For the text-containing cell, return its midpoint in [x, y] coordinate format. 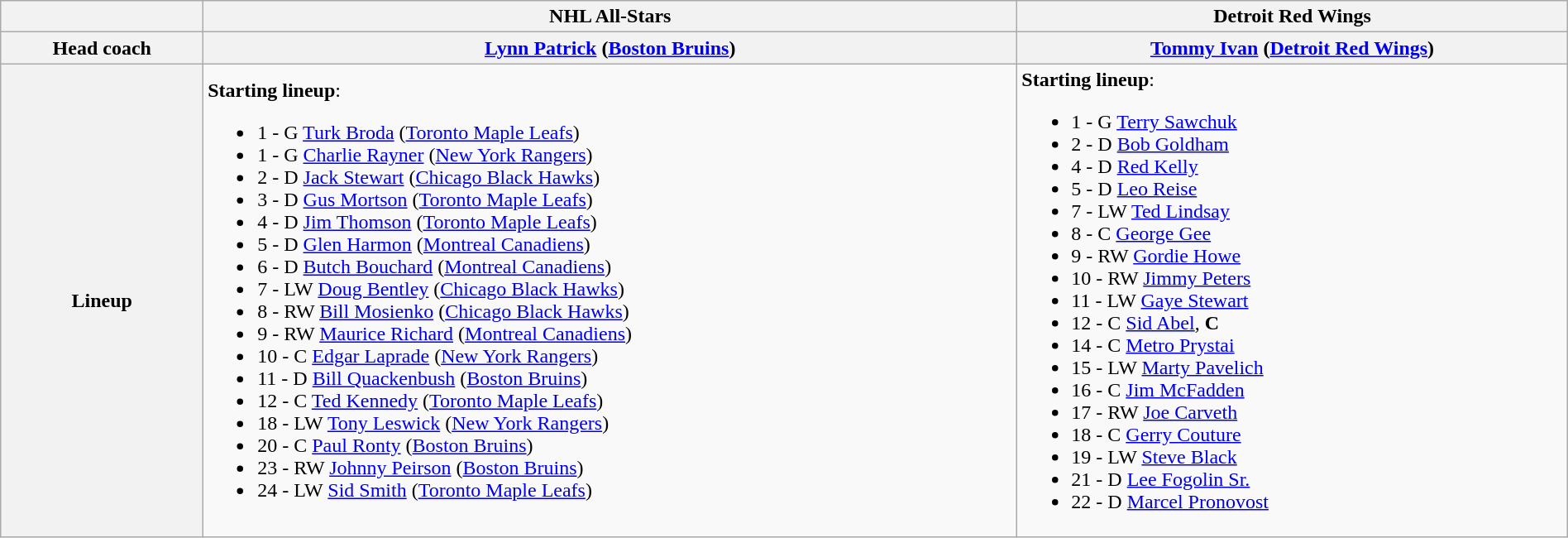
Tommy Ivan (Detroit Red Wings) [1292, 48]
Lynn Patrick (Boston Bruins) [610, 48]
Lineup [103, 300]
Detroit Red Wings [1292, 17]
NHL All-Stars [610, 17]
Head coach [103, 48]
